Find where the given text appears and provide that cell's center as (x, y) coordinate. 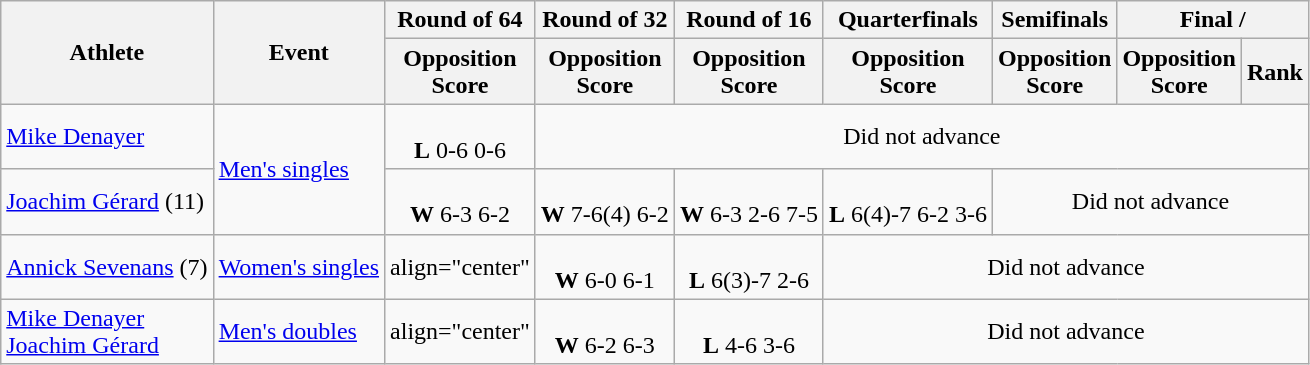
L 4-6 3-6 (748, 332)
Mike DenayerJoachim Gérard (107, 332)
Quarterfinals (908, 20)
Semifinals (1054, 20)
W 6-3 6-2 (460, 202)
Athlete (107, 52)
W 7-6(4) 6-2 (604, 202)
L 6(4)-7 6-2 3-6 (908, 202)
W 6-3 2-6 7-5 (748, 202)
W 6-2 6-3 (604, 332)
L 6(3)-7 2-6 (748, 266)
L 0-6 0-6 (460, 136)
Final / (1213, 20)
Joachim Gérard (11) (107, 202)
W 6-0 6-1 (604, 266)
Mike Denayer (107, 136)
Men's doubles (298, 332)
Women's singles (298, 266)
Event (298, 52)
Round of 16 (748, 20)
Annick Sevenans (7) (107, 266)
Rank (1274, 72)
Round of 64 (460, 20)
Men's singles (298, 169)
Round of 32 (604, 20)
